Locate the cell with the specified text and output its [X, Y] center coordinate. 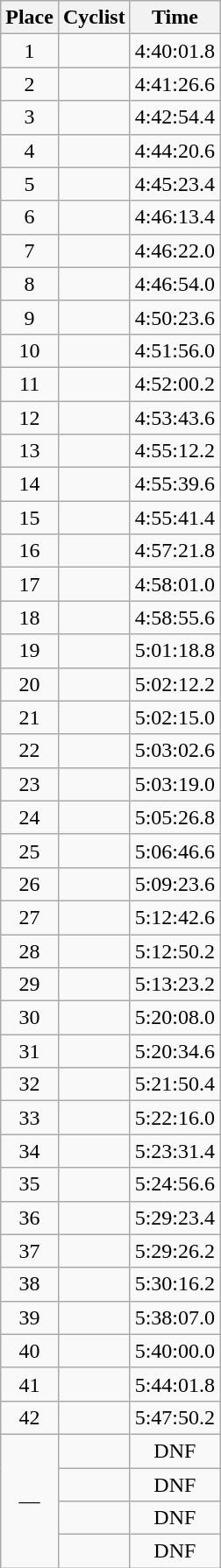
4:46:22.0 [175, 251]
10 [30, 350]
4:55:12.2 [175, 451]
5:44:01.8 [175, 1384]
— [30, 1501]
4:45:23.4 [175, 184]
4:55:39.6 [175, 484]
38 [30, 1284]
5:40:00.0 [175, 1351]
32 [30, 1084]
34 [30, 1151]
5:23:31.4 [175, 1151]
5:03:02.6 [175, 751]
37 [30, 1251]
33 [30, 1118]
12 [30, 418]
42 [30, 1417]
Place [30, 18]
21 [30, 717]
5:02:12.2 [175, 684]
5:47:50.2 [175, 1417]
35 [30, 1184]
23 [30, 784]
15 [30, 518]
20 [30, 684]
6 [30, 217]
4:46:13.4 [175, 217]
41 [30, 1384]
4:46:54.0 [175, 284]
30 [30, 1018]
8 [30, 284]
4:52:00.2 [175, 384]
39 [30, 1317]
19 [30, 651]
5 [30, 184]
9 [30, 317]
5:06:46.6 [175, 851]
4:55:41.4 [175, 518]
5:21:50.4 [175, 1084]
4:41:26.6 [175, 84]
5:02:15.0 [175, 717]
22 [30, 751]
24 [30, 817]
2 [30, 84]
3 [30, 117]
4 [30, 151]
5:09:23.6 [175, 884]
17 [30, 584]
4:51:56.0 [175, 350]
5:20:34.6 [175, 1051]
27 [30, 917]
4:50:23.6 [175, 317]
26 [30, 884]
18 [30, 618]
16 [30, 551]
4:44:20.6 [175, 151]
7 [30, 251]
4:58:55.6 [175, 618]
4:40:01.8 [175, 51]
25 [30, 851]
5:12:50.2 [175, 950]
5:22:16.0 [175, 1118]
Cyclist [94, 18]
Time [175, 18]
29 [30, 985]
36 [30, 1218]
4:42:54.4 [175, 117]
5:30:16.2 [175, 1284]
31 [30, 1051]
40 [30, 1351]
14 [30, 484]
11 [30, 384]
5:38:07.0 [175, 1317]
4:53:43.6 [175, 418]
5:20:08.0 [175, 1018]
5:12:42.6 [175, 917]
5:03:19.0 [175, 784]
5:05:26.8 [175, 817]
5:13:23.2 [175, 985]
5:01:18.8 [175, 651]
4:57:21.8 [175, 551]
28 [30, 950]
5:29:23.4 [175, 1218]
5:29:26.2 [175, 1251]
4:58:01.0 [175, 584]
13 [30, 451]
5:24:56.6 [175, 1184]
1 [30, 51]
